Output the (X, Y) coordinate of the center of the cell containing the given text.  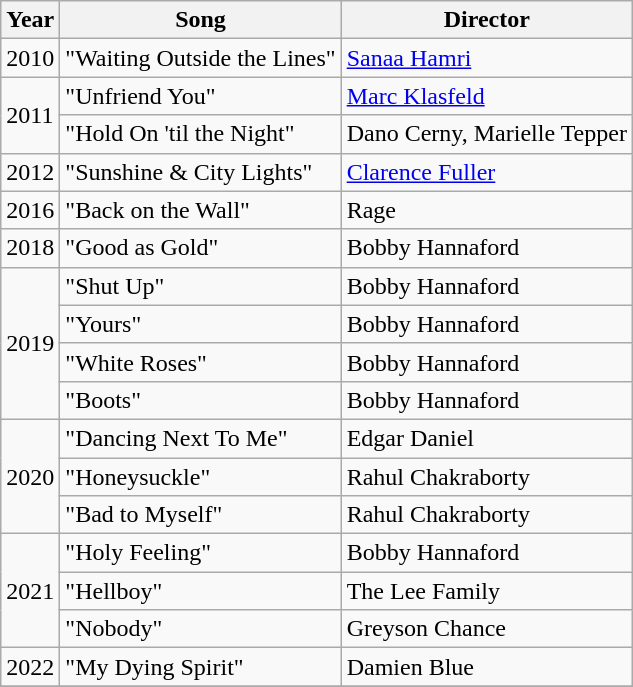
Rage (486, 210)
"Shut Up" (200, 286)
"Nobody" (200, 629)
Damien Blue (486, 667)
2022 (30, 667)
"Boots" (200, 400)
"Back on the Wall" (200, 210)
"Waiting Outside the Lines" (200, 58)
"Bad to Myself" (200, 515)
2011 (30, 115)
"Sunshine & City Lights" (200, 172)
Edgar Daniel (486, 438)
Director (486, 20)
"Good as Gold" (200, 248)
2018 (30, 248)
"Yours" (200, 324)
"My Dying Spirit" (200, 667)
"Unfriend You" (200, 96)
"Hold On 'til the Night" (200, 134)
"Hellboy" (200, 591)
Sanaa Hamri (486, 58)
2020 (30, 476)
Greyson Chance (486, 629)
"Holy Feeling" (200, 553)
Year (30, 20)
2010 (30, 58)
2021 (30, 591)
2019 (30, 343)
Song (200, 20)
2016 (30, 210)
"White Roses" (200, 362)
"Dancing Next To Me" (200, 438)
2012 (30, 172)
The Lee Family (486, 591)
Marc Klasfeld (486, 96)
Dano Cerny, Marielle Tepper (486, 134)
"Honeysuckle" (200, 477)
Clarence Fuller (486, 172)
